From the cell containing the given text, extract its center point as [X, Y] coordinate. 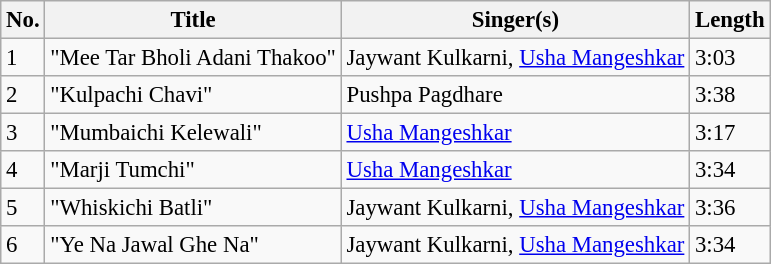
"Marji Tumchi" [193, 170]
"Mumbaichi Kelewali" [193, 133]
No. [23, 20]
Length [730, 20]
"Ye Na Jawal Ghe Na" [193, 245]
3:36 [730, 208]
3:03 [730, 58]
4 [23, 170]
"Mee Tar Bholi Adani Thakoo" [193, 58]
2 [23, 95]
"Kulpachi Chavi" [193, 95]
Singer(s) [515, 20]
3 [23, 133]
Title [193, 20]
5 [23, 208]
3:38 [730, 95]
"Whiskichi Batli" [193, 208]
3:17 [730, 133]
Pushpa Pagdhare [515, 95]
1 [23, 58]
6 [23, 245]
